Provide the (X, Y) coordinate of the cell's center where the given text is located.  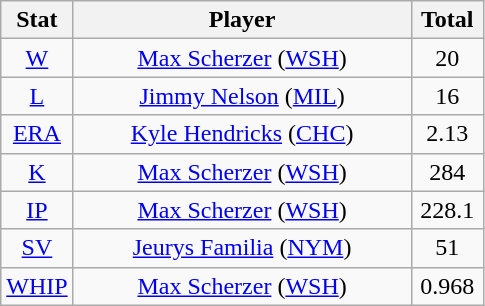
284 (447, 172)
K (37, 172)
Jeurys Familia (NYM) (242, 248)
W (37, 58)
51 (447, 248)
L (37, 96)
Total (447, 20)
Kyle Hendricks (CHC) (242, 134)
ERA (37, 134)
228.1 (447, 210)
SV (37, 248)
WHIP (37, 286)
Jimmy Nelson (MIL) (242, 96)
Stat (37, 20)
20 (447, 58)
16 (447, 96)
IP (37, 210)
0.968 (447, 286)
Player (242, 20)
2.13 (447, 134)
